Search for the cell housing the specified text and yield its [X, Y] center coordinate. 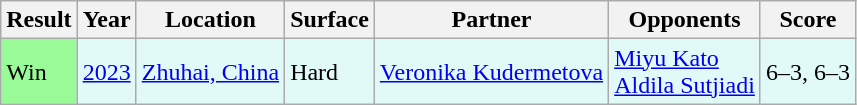
Hard [330, 72]
Result [39, 20]
Location [210, 20]
Opponents [685, 20]
Miyu Kato Aldila Sutjiadi [685, 72]
Surface [330, 20]
Partner [491, 20]
2023 [106, 72]
Year [106, 20]
Zhuhai, China [210, 72]
Veronika Kudermetova [491, 72]
6–3, 6–3 [808, 72]
Win [39, 72]
Score [808, 20]
